Pinpoint the cell where the given text exists, returning its [x, y] midpoint coordinate. 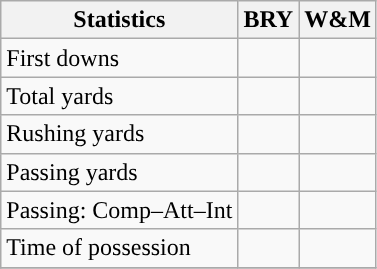
Total yards [120, 96]
Passing yards [120, 172]
Statistics [120, 20]
Rushing yards [120, 134]
BRY [268, 20]
First downs [120, 58]
Passing: Comp–Att–Int [120, 210]
W&M [338, 20]
Time of possession [120, 248]
